Locate the cell with the specified text and output its (x, y) center coordinate. 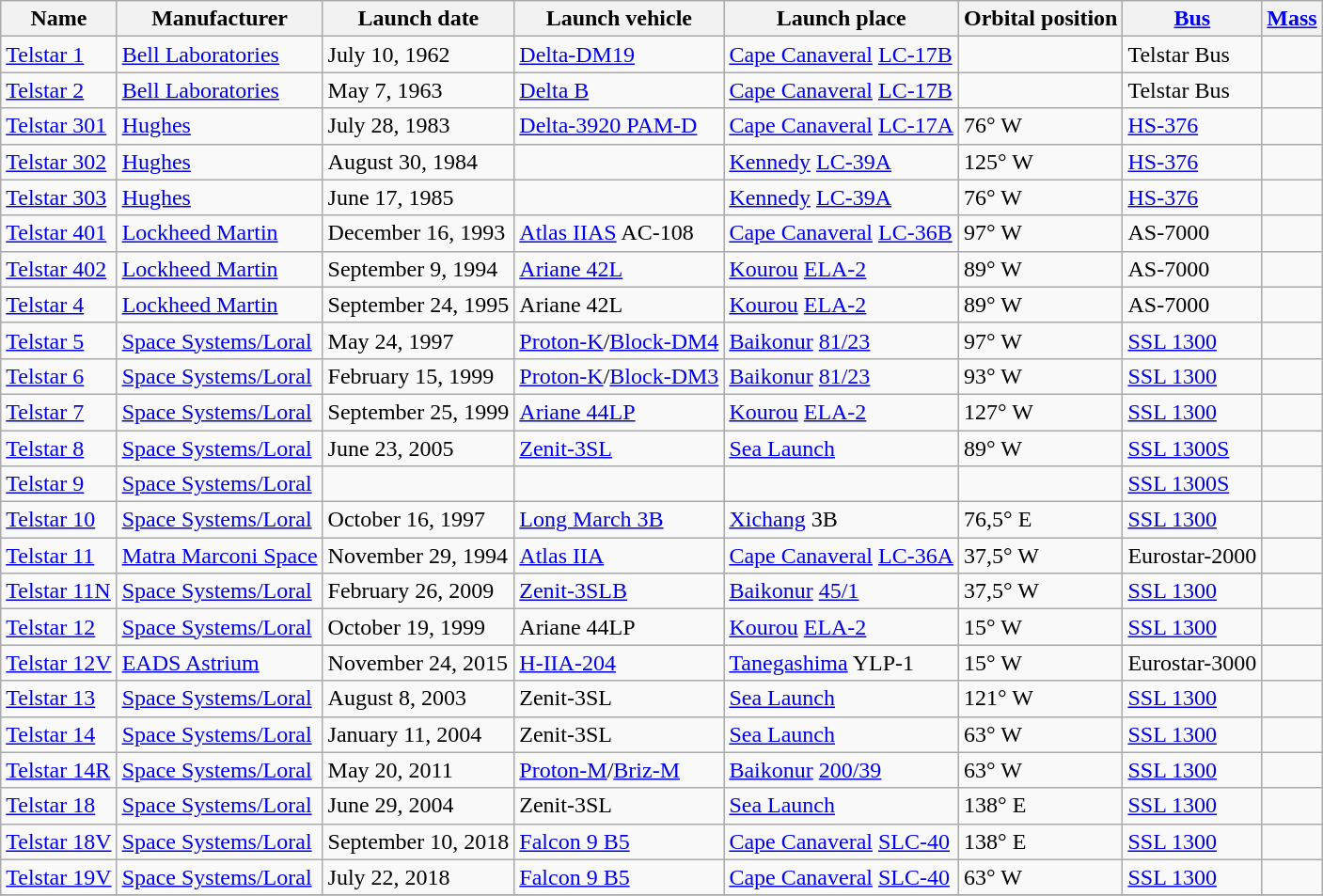
Eurostar-2000 (1192, 556)
Telstar 401 (58, 233)
Telstar 302 (58, 162)
May 20, 2011 (418, 770)
Telstar 303 (58, 197)
July 10, 1962 (418, 55)
Delta-DM19 (619, 55)
Delta B (619, 90)
Mass (1292, 19)
Telstar 1 (58, 55)
June 29, 2004 (418, 806)
August 8, 2003 (418, 699)
July 28, 1983 (418, 126)
Baikonur 200/39 (842, 770)
Atlas IIAS AC-108 (619, 233)
Telstar 14 (58, 734)
Orbital position (1041, 19)
76,5° E (1041, 520)
May 7, 1963 (418, 90)
Matra Marconi Space (220, 556)
Telstar 12V (58, 663)
Telstar 6 (58, 376)
Telstar 402 (58, 269)
Xichang 3B (842, 520)
EADS Astrium (220, 663)
Proton-M/Briz-M (619, 770)
Cape Canaveral LC-17A (842, 126)
January 11, 2004 (418, 734)
October 19, 1999 (418, 627)
June 23, 2005 (418, 448)
Atlas IIA (619, 556)
Telstar 2 (58, 90)
Telstar 9 (58, 484)
November 24, 2015 (418, 663)
Telstar 7 (58, 412)
September 25, 1999 (418, 412)
Launch place (842, 19)
Baikonur 45/1 (842, 591)
Telstar 12 (58, 627)
Manufacturer (220, 19)
Telstar 14R (58, 770)
October 16, 1997 (418, 520)
May 24, 1997 (418, 340)
September 9, 1994 (418, 269)
December 16, 1993 (418, 233)
Bus (1192, 19)
November 29, 1994 (418, 556)
Name (58, 19)
Zenit-3SLB (619, 591)
September 24, 1995 (418, 305)
Tanegashima YLP-1 (842, 663)
August 30, 1984 (418, 162)
Telstar 11 (58, 556)
Launch date (418, 19)
121° W (1041, 699)
Telstar 13 (58, 699)
Eurostar-3000 (1192, 663)
Telstar 10 (58, 520)
September 10, 2018 (418, 841)
Telstar 4 (58, 305)
Telstar 19V (58, 877)
Telstar 18V (58, 841)
Proton-K/Block-DM4 (619, 340)
H-IIA-204 (619, 663)
Launch vehicle (619, 19)
February 26, 2009 (418, 591)
Telstar 8 (58, 448)
Telstar 5 (58, 340)
Telstar 18 (58, 806)
Cape Canaveral LC-36A (842, 556)
93° W (1041, 376)
Proton-K/Block-DM3 (619, 376)
February 15, 1999 (418, 376)
Telstar 301 (58, 126)
127° W (1041, 412)
June 17, 1985 (418, 197)
July 22, 2018 (418, 877)
Long March 3B (619, 520)
Cape Canaveral LC-36B (842, 233)
Telstar 11N (58, 591)
Delta-3920 PAM-D (619, 126)
125° W (1041, 162)
